Return the (X, Y) coordinate for the center point of the cell that contains the specified text.  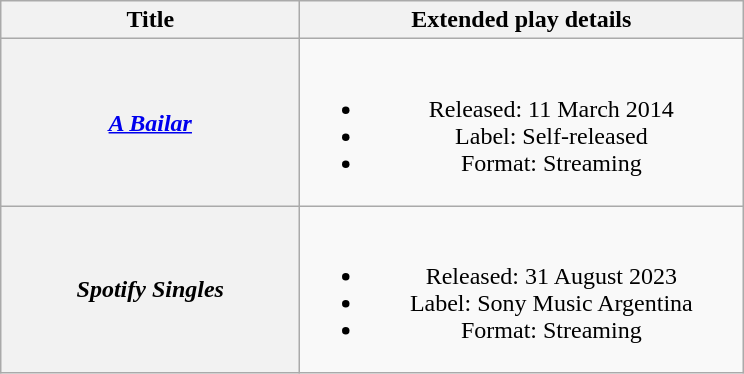
Extended play details (522, 20)
Title (150, 20)
Spotify Singles (150, 290)
A Bailar (150, 122)
Released: 11 March 2014Label: Self-releasedFormat: Streaming (522, 122)
Released: 31 August 2023Label: Sony Music ArgentinaFormat: Streaming (522, 290)
